Search for the cell housing the specified text and yield its (x, y) center coordinate. 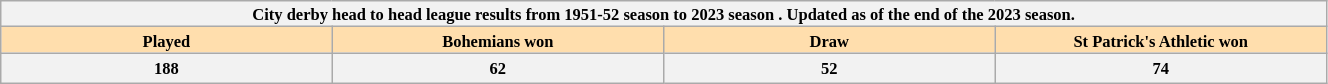
Draw (830, 40)
City derby head to head league results from 1951-52 season to 2023 season . Updated as of the end of the 2023 season. (664, 14)
62 (498, 68)
52 (830, 68)
Played (166, 40)
St Patrick's Athletic won (1160, 40)
188 (166, 68)
Bohemians won (498, 40)
74 (1160, 68)
